Return the [X, Y] coordinate for the center point of the cell that contains the specified text.  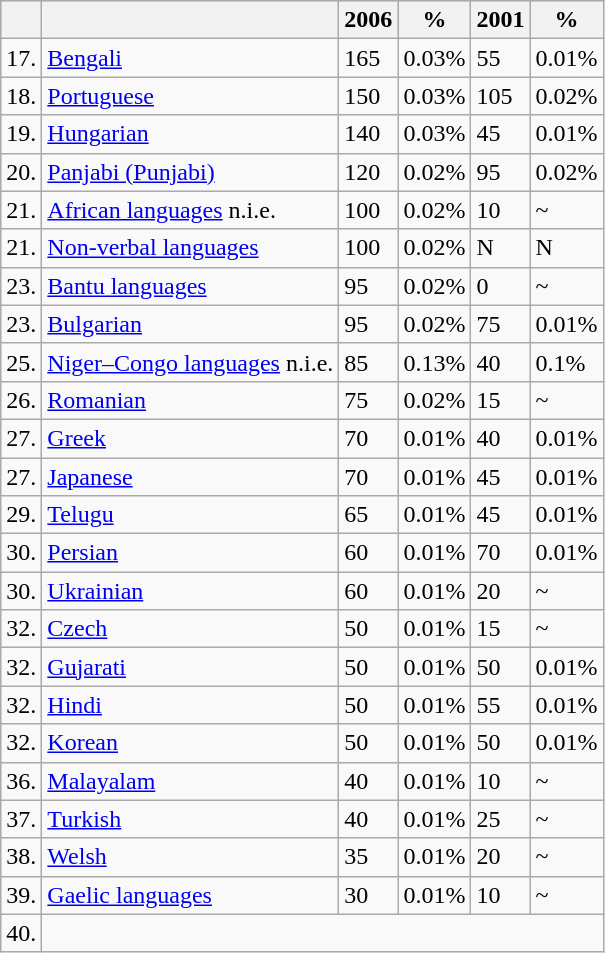
17. [22, 58]
African languages n.i.e. [190, 210]
Gaelic languages [190, 895]
Gujarati [190, 667]
Ukrainian [190, 591]
Czech [190, 629]
Portuguese [190, 96]
2001 [500, 20]
Niger–Congo languages n.i.e. [190, 362]
Malayalam [190, 781]
Hindi [190, 705]
18. [22, 96]
165 [368, 58]
29. [22, 515]
0 [500, 286]
Hungarian [190, 134]
Romanian [190, 400]
Bantu languages [190, 286]
65 [368, 515]
Bengali [190, 58]
Panjabi (Punjabi) [190, 172]
105 [500, 96]
40. [22, 933]
Non-verbal languages [190, 248]
20. [22, 172]
Turkish [190, 819]
Welsh [190, 857]
37. [22, 819]
Japanese [190, 477]
85 [368, 362]
0.1% [566, 362]
2006 [368, 20]
38. [22, 857]
Bulgarian [190, 324]
25 [500, 819]
Greek [190, 438]
36. [22, 781]
Korean [190, 743]
39. [22, 895]
Telugu [190, 515]
0.13% [434, 362]
30 [368, 895]
25. [22, 362]
140 [368, 134]
26. [22, 400]
19. [22, 134]
Persian [190, 553]
35 [368, 857]
120 [368, 172]
150 [368, 96]
